Output the (X, Y) coordinate of the center of the cell containing the given text.  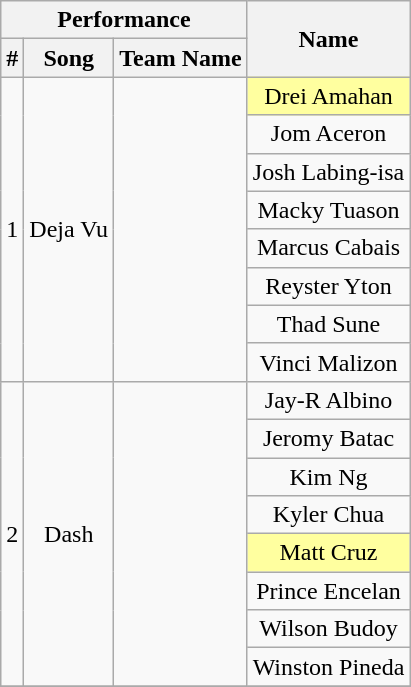
Macky Tuason (328, 210)
# (12, 58)
Wilson Budoy (328, 629)
Jom Aceron (328, 134)
Marcus Cabais (328, 248)
Dash (69, 533)
1 (12, 229)
Vinci Malizon (328, 362)
Team Name (181, 58)
Reyster Yton (328, 286)
Deja Vu (69, 229)
Jeromy Batac (328, 438)
Josh Labing-isa (328, 172)
2 (12, 533)
Prince Encelan (328, 591)
Kim Ng (328, 477)
Name (328, 39)
Winston Pineda (328, 667)
Song (69, 58)
Performance (124, 20)
Thad Sune (328, 324)
Drei Amahan (328, 96)
Matt Cruz (328, 553)
Jay-R Albino (328, 400)
Kyler Chua (328, 515)
